Find where the given text appears and provide that cell's center as [X, Y] coordinate. 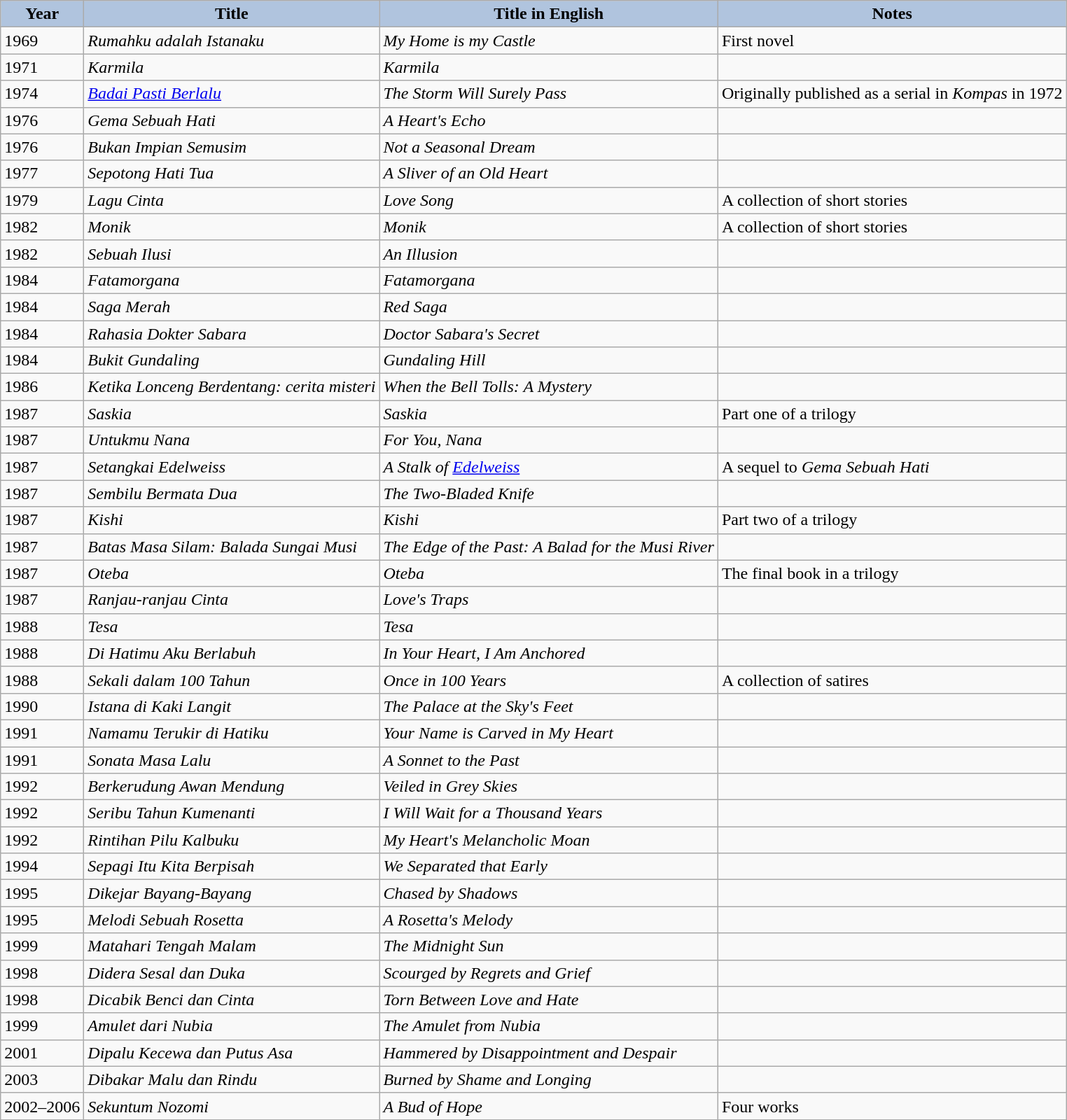
1986 [42, 387]
Didera Sesal dan Duka [232, 973]
A Sonnet to the Past [549, 759]
Hammered by Disappointment and Despair [549, 1053]
Sekali dalam 100 Tahun [232, 680]
Lagu Cinta [232, 200]
2001 [42, 1053]
Love's Traps [549, 600]
1977 [42, 174]
Sebuah Ilusi [232, 253]
Ketika Lonceng Berdentang: cerita misteri [232, 387]
Dipalu Kecewa dan Putus Asa [232, 1053]
Saga Merah [232, 307]
Red Saga [549, 307]
Sekuntum Nozomi [232, 1106]
Notes [892, 14]
Dicabik Benci dan Cinta [232, 1000]
Once in 100 Years [549, 680]
Seribu Tahun Kumenanti [232, 813]
Rahasia Dokter Sabara [232, 334]
Title in English [549, 14]
A Sliver of an Old Heart [549, 174]
Gema Sebuah Hati [232, 120]
Sembilu Bermata Dua [232, 493]
Dibakar Malu dan Rindu [232, 1079]
The Storm Will Surely Pass [549, 94]
The Midnight Sun [549, 946]
Sonata Masa Lalu [232, 759]
Bukan Impian Semusim [232, 147]
Melodi Sebuah Rosetta [232, 920]
We Separated that Early [549, 867]
Amulet dari Nubia [232, 1026]
An Illusion [549, 253]
For You, Nana [549, 440]
1969 [42, 41]
A sequel to Gema Sebuah Hati [892, 467]
Love Song [549, 200]
Matahari Tengah Malam [232, 946]
My Home is my Castle [549, 41]
2002–2006 [42, 1106]
Title [232, 14]
I Will Wait for a Thousand Years [549, 813]
1979 [42, 200]
Namamu Terukir di Hatiku [232, 733]
1971 [42, 67]
Ranjau-ranjau Cinta [232, 600]
Burned by Shame and Longing [549, 1079]
Rintihan Pilu Kalbuku [232, 840]
Batas Masa Silam: Balada Sungai Musi [232, 547]
1994 [42, 867]
Part two of a trilogy [892, 520]
Istana di Kaki Langit [232, 706]
When the Bell Tolls: A Mystery [549, 387]
The Amulet from Nubia [549, 1026]
The Two-Bladed Knife [549, 493]
A collection of satires [892, 680]
Sepagi Itu Kita Berpisah [232, 867]
A Stalk of Edelweiss [549, 467]
Scourged by Regrets and Grief [549, 973]
First novel [892, 41]
In Your Heart, I Am Anchored [549, 653]
The Edge of the Past: A Balad for the Musi River [549, 547]
1990 [42, 706]
Your Name is Carved in My Heart [549, 733]
Not a Seasonal Dream [549, 147]
2003 [42, 1079]
Originally published as a serial in Kompas in 1972 [892, 94]
Gundaling Hill [549, 360]
Part one of a trilogy [892, 414]
Berkerudung Awan Mendung [232, 787]
1974 [42, 94]
My Heart's Melancholic Moan [549, 840]
Doctor Sabara's Secret [549, 334]
Di Hatimu Aku Berlabuh [232, 653]
The final book in a trilogy [892, 573]
Year [42, 14]
Four works [892, 1106]
The Palace at the Sky's Feet [549, 706]
Torn Between Love and Hate [549, 1000]
A Bud of Hope [549, 1106]
Setangkai Edelweiss [232, 467]
Dikejar Bayang-Bayang [232, 893]
Chased by Shadows [549, 893]
Veiled in Grey Skies [549, 787]
Rumahku adalah Istanaku [232, 41]
A Heart's Echo [549, 120]
Bukit Gundaling [232, 360]
Untukmu Nana [232, 440]
Sepotong Hati Tua [232, 174]
Badai Pasti Berlalu [232, 94]
A Rosetta's Melody [549, 920]
